Extract the [X, Y] coordinate from the center of the cell holding the provided text.  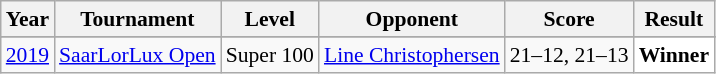
Year [28, 19]
SaarLorLux Open [138, 55]
Tournament [138, 19]
Level [270, 19]
Super 100 [270, 55]
21–12, 21–13 [570, 55]
Score [570, 19]
2019 [28, 55]
Result [674, 19]
Line Christophersen [412, 55]
Winner [674, 55]
Opponent [412, 19]
